Detect which cell encompasses the target text, then output its [X, Y] center coordinate. 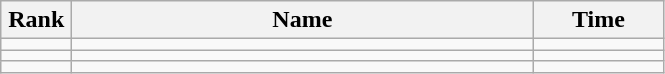
Time [598, 20]
Rank [36, 20]
Name [302, 20]
